Locate the cell with the specified text and output its [X, Y] center coordinate. 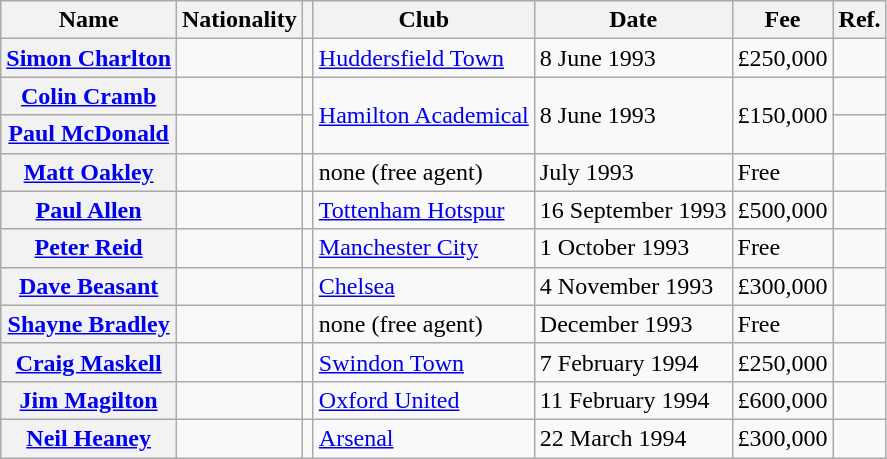
Simon Charlton [89, 58]
£600,000 [782, 400]
July 1993 [633, 172]
Hamilton Academical [424, 115]
Fee [782, 20]
Manchester City [424, 248]
11 February 1994 [633, 400]
£500,000 [782, 210]
Date [633, 20]
Paul Allen [89, 210]
Ref. [860, 20]
Name [89, 20]
Shayne Bradley [89, 324]
4 November 1993 [633, 286]
December 1993 [633, 324]
Chelsea [424, 286]
Arsenal [424, 438]
Matt Oakley [89, 172]
Colin Cramb [89, 96]
£150,000 [782, 115]
Neil Heaney [89, 438]
Swindon Town [424, 362]
Peter Reid [89, 248]
Craig Maskell [89, 362]
Nationality [240, 20]
Paul McDonald [89, 134]
7 February 1994 [633, 362]
Huddersfield Town [424, 58]
16 September 1993 [633, 210]
Dave Beasant [89, 286]
22 March 1994 [633, 438]
Jim Magilton [89, 400]
Club [424, 20]
Oxford United [424, 400]
Tottenham Hotspur [424, 210]
1 October 1993 [633, 248]
